For the text-containing cell, return its midpoint in [x, y] coordinate format. 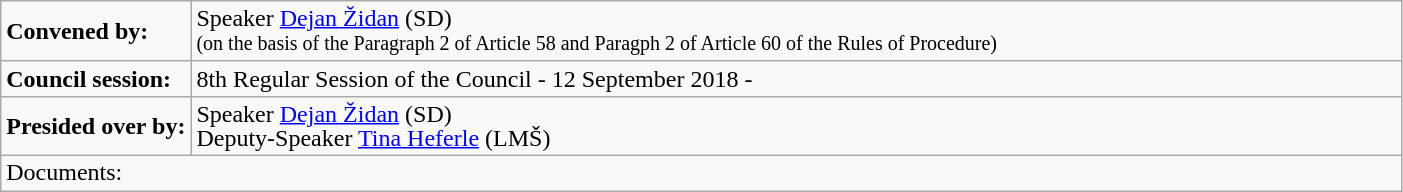
Presided over by: [96, 126]
Speaker Dejan Židan (SD)(on the basis of the Paragraph 2 of Article 58 and Paragph 2 of Article 60 of the Rules of Procedure) [796, 32]
Speaker Dejan Židan (SD)Deputy-Speaker Tina Heferle (LMŠ) [796, 126]
Council session: [96, 78]
Convened by: [96, 32]
Documents: [702, 172]
8th Regular Session of the Council - 12 September 2018 - [796, 78]
